Determine the (x, y) coordinate at the center of the cell enclosing the given text.  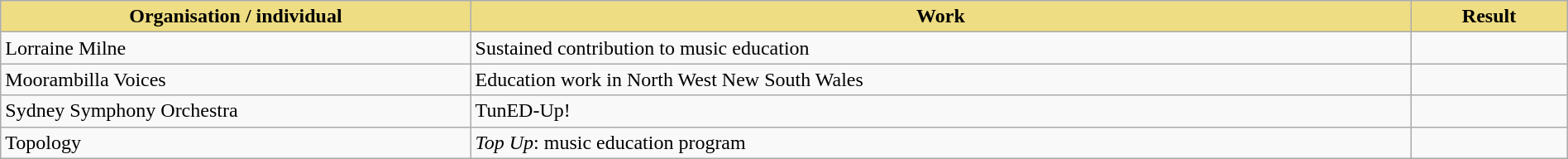
Work (941, 17)
Lorraine Milne (236, 48)
TunED-Up! (941, 111)
Result (1489, 17)
Sustained contribution to music education (941, 48)
Education work in North West New South Wales (941, 79)
Moorambilla Voices (236, 79)
Top Up: music education program (941, 142)
Organisation / individual (236, 17)
Topology (236, 142)
Sydney Symphony Orchestra (236, 111)
